Extract the [X, Y] coordinate from the center of the cell holding the provided text.  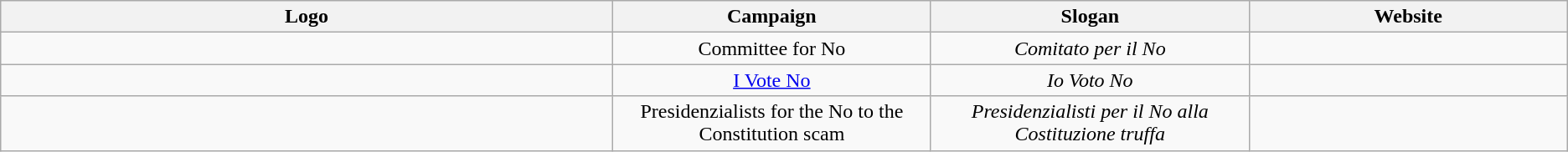
I Vote No [771, 80]
Presidenzialists for the No to the Constitution scam [771, 124]
Io Voto No [1090, 80]
Committee for No [771, 48]
Comitato per il No [1090, 48]
Campaign [771, 17]
Website [1408, 17]
Slogan [1090, 17]
Logo [307, 17]
Presidenzialisti per il No alla Costituzione truffa [1090, 124]
